Capture the cell that displays the provided text and extract its [X, Y] central coordinate. 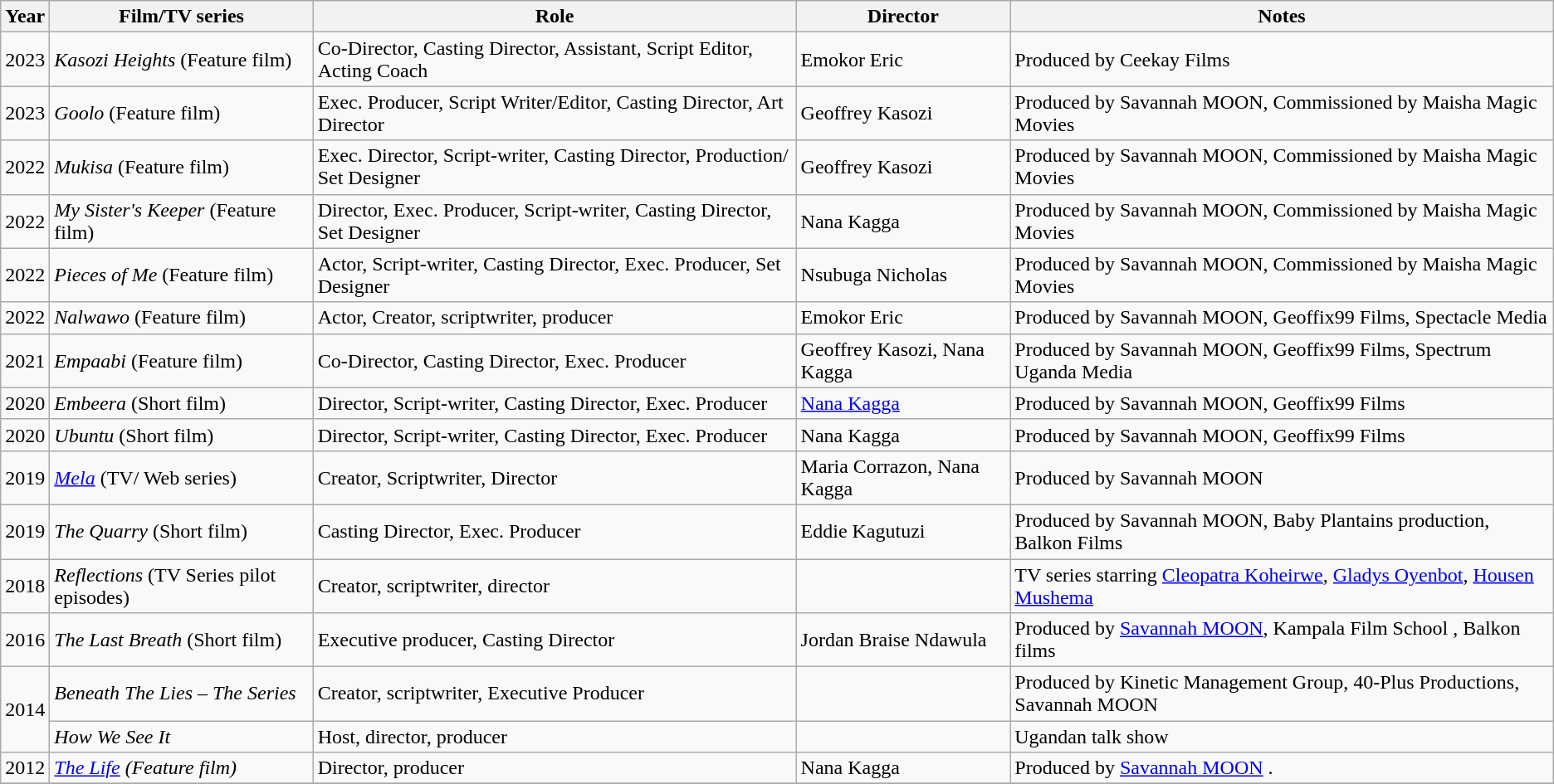
Executive producer, Casting Director [555, 640]
Kasozi Heights (Feature film) [181, 60]
Pieces of Me (Feature film) [181, 275]
Maria Corrazon, Nana Kagga [903, 478]
Notes [1282, 17]
Embeera (Short film) [181, 403]
2018 [25, 586]
2012 [25, 768]
Film/TV series [181, 17]
Role [555, 17]
My Sister's Keeper (Feature film) [181, 221]
Goolo (Feature film) [181, 113]
How We See It [181, 737]
Exec. Director, Script-writer, Casting Director, Production/ Set Designer [555, 168]
Co-Director, Casting Director, Assistant, Script Editor, Acting Coach [555, 60]
Jordan Braise Ndawula [903, 640]
Geoffrey Kasozi, Nana Kagga [903, 360]
Creator, scriptwriter, Executive Producer [555, 694]
Actor, Creator, scriptwriter, producer [555, 318]
Host, director, producer [555, 737]
Produced by Savannah MOON [1282, 478]
Nalwawo (Feature film) [181, 318]
Produced by Savannah MOON, Kampala Film School , Balkon films [1282, 640]
TV series starring Cleopatra Koheirwe, Gladys Oyenbot, Housen Mushema [1282, 586]
Empaabi (Feature film) [181, 360]
Exec. Producer, Script Writer/Editor, Casting Director, Art Director [555, 113]
Co-Director, Casting Director, Exec. Producer [555, 360]
Beneath The Lies – The Series [181, 694]
Creator, scriptwriter, director [555, 586]
Ubuntu (Short film) [181, 435]
Produced by Savannah MOON, Geoffix99 Films, Spectacle Media [1282, 318]
Director, producer [555, 768]
Eddie Kagutuzi [903, 531]
Creator, Scriptwriter, Director [555, 478]
Produced by Savannah MOON . [1282, 768]
The Last Breath (Short film) [181, 640]
Actor, Script-writer, Casting Director, Exec. Producer, Set Designer [555, 275]
Ugandan talk show [1282, 737]
Nsubuga Nicholas [903, 275]
Director, Exec. Producer, Script-writer, Casting Director, Set Designer [555, 221]
Produced by Savannah MOON, Baby Plantains production, Balkon Films [1282, 531]
Produced by Ceekay Films [1282, 60]
Produced by Savannah MOON, Geoffix99 Films, Spectrum Uganda Media [1282, 360]
Mela (TV/ Web series) [181, 478]
2014 [25, 710]
Produced by Kinetic Management Group, 40-Plus Productions, Savannah MOON [1282, 694]
2021 [25, 360]
2016 [25, 640]
Reflections (TV Series pilot episodes) [181, 586]
The Quarry (Short film) [181, 531]
Mukisa (Feature film) [181, 168]
Year [25, 17]
Casting Director, Exec. Producer [555, 531]
The Life (Feature film) [181, 768]
Director [903, 17]
